Pinpoint the cell where the given text exists, returning its (x, y) midpoint coordinate. 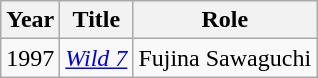
1997 (30, 58)
Fujina Sawaguchi (225, 58)
Role (225, 20)
Wild 7 (96, 58)
Year (30, 20)
Title (96, 20)
